Return the (X, Y) coordinate for the center point of the cell that contains the specified text.  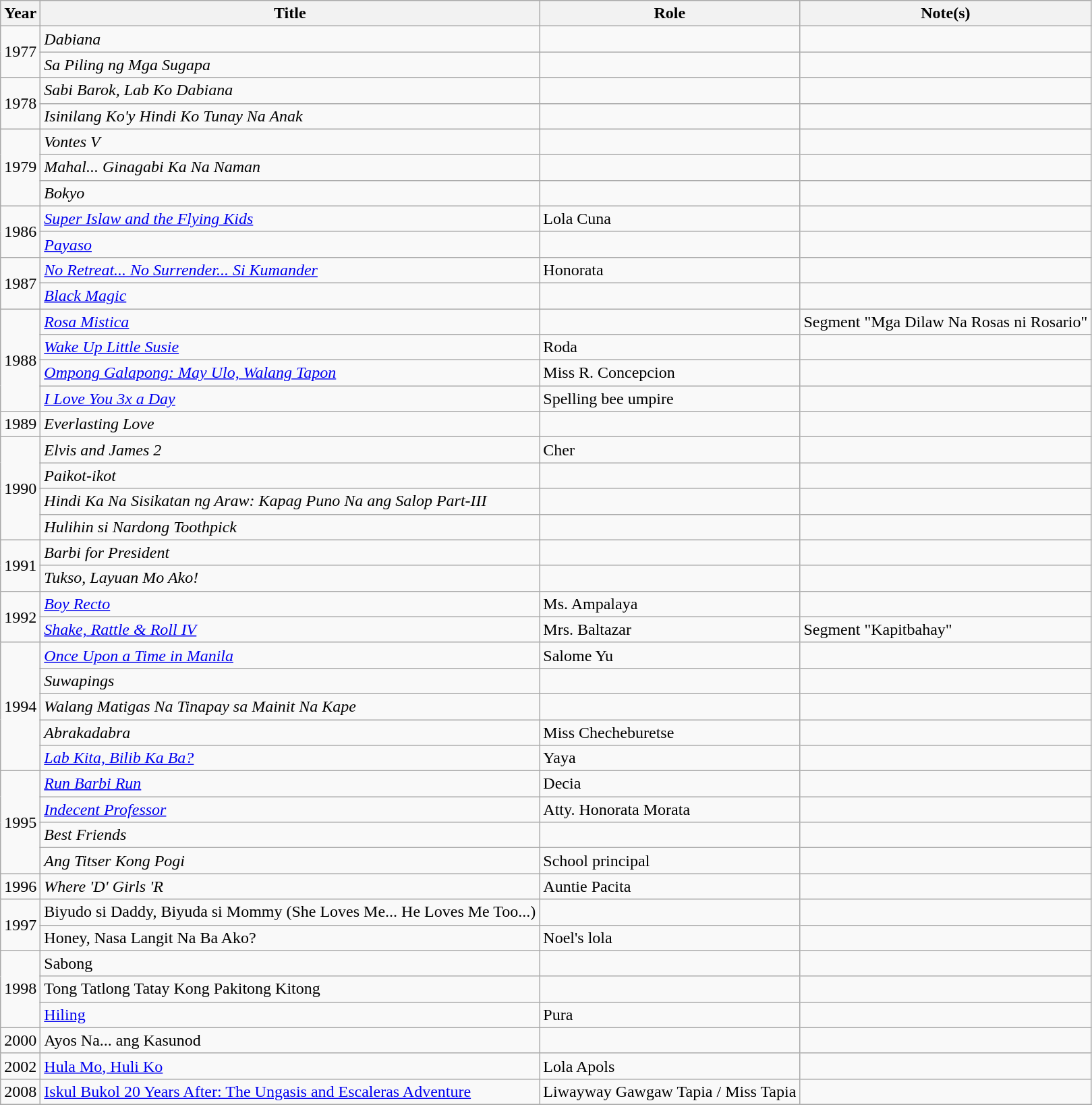
Payaso (290, 244)
1991 (20, 565)
Iskul Bukol 20 Years After: The Ungasis and Escaleras Adventure (290, 1092)
Indecent Professor (290, 810)
Miss Checheburetse (670, 732)
1996 (20, 886)
Tong Tatlong Tatay Kong Pakitong Kitong (290, 989)
School principal (670, 861)
Rosa Mistica (290, 322)
Sabong (290, 963)
Abrakadabra (290, 732)
Year (20, 13)
Where 'D' Girls 'R (290, 886)
Honey, Nasa Langit Na Ba Ako? (290, 938)
Lola Apols (670, 1066)
Ompong Galapong: May Ulo, Walang Tapon (290, 373)
Note(s) (946, 13)
Hula Mo, Huli Ko (290, 1066)
1977 (20, 52)
Atty. Honorata Morata (670, 810)
1995 (20, 822)
Best Friends (290, 835)
Tukso, Layuan Mo Ako! (290, 578)
Once Upon a Time in Manila (290, 655)
Roda (670, 347)
1979 (20, 167)
2002 (20, 1066)
Hiling (290, 1015)
Vontes V (290, 142)
Decia (670, 784)
Role (670, 13)
Boy Recto (290, 604)
Biyudo si Daddy, Biyuda si Mommy (She Loves Me... He Loves Me Too...) (290, 912)
Barbi for President (290, 552)
Sabi Barok, Lab Ko Dabiana (290, 90)
Mahal... Ginagabi Ka Na Naman (290, 167)
1986 (20, 231)
Ayos Na... ang Kasunod (290, 1040)
1990 (20, 488)
Hulihin si Nardong Toothpick (290, 527)
Dabiana (290, 39)
Yaya (670, 758)
1992 (20, 617)
2000 (20, 1040)
Walang Matigas Na Tinapay sa Mainit Na Kape (290, 706)
Everlasting Love (290, 424)
Pura (670, 1015)
Lab Kita, Bilib Ka Ba? (290, 758)
Run Barbi Run (290, 784)
Honorata (670, 270)
Hindi Ka Na Sisikatan ng Araw: Kapag Puno Na ang Salop Part-III (290, 501)
I Love You 3x a Day (290, 399)
No Retreat... No Surrender... Si Kumander (290, 270)
2008 (20, 1092)
Isinilang Ko'y Hindi Ko Tunay Na Anak (290, 116)
1997 (20, 925)
Mrs. Baltazar (670, 629)
Salome Yu (670, 655)
Wake Up Little Susie (290, 347)
Ang Titser Kong Pogi (290, 861)
Black Magic (290, 295)
Segment "Kapitbahay" (946, 629)
Sa Piling ng Mga Sugapa (290, 65)
1994 (20, 706)
Ms. Ampalaya (670, 604)
Paikot-ikot (290, 476)
Miss R. Concepcion (670, 373)
Spelling bee umpire (670, 399)
Noel's lola (670, 938)
1989 (20, 424)
Title (290, 13)
1998 (20, 989)
1978 (20, 103)
Shake, Rattle & Roll IV (290, 629)
1987 (20, 283)
Elvis and James 2 (290, 450)
1988 (20, 360)
Liwayway Gawgaw Tapia / Miss Tapia (670, 1092)
Suwapings (290, 681)
Bokyo (290, 193)
Lola Cuna (670, 219)
Cher (670, 450)
Auntie Pacita (670, 886)
Segment "Mga Dilaw Na Rosas ni Rosario" (946, 322)
Super Islaw and the Flying Kids (290, 219)
